Provide the [x, y] coordinate of the cell's center where the given text is located.  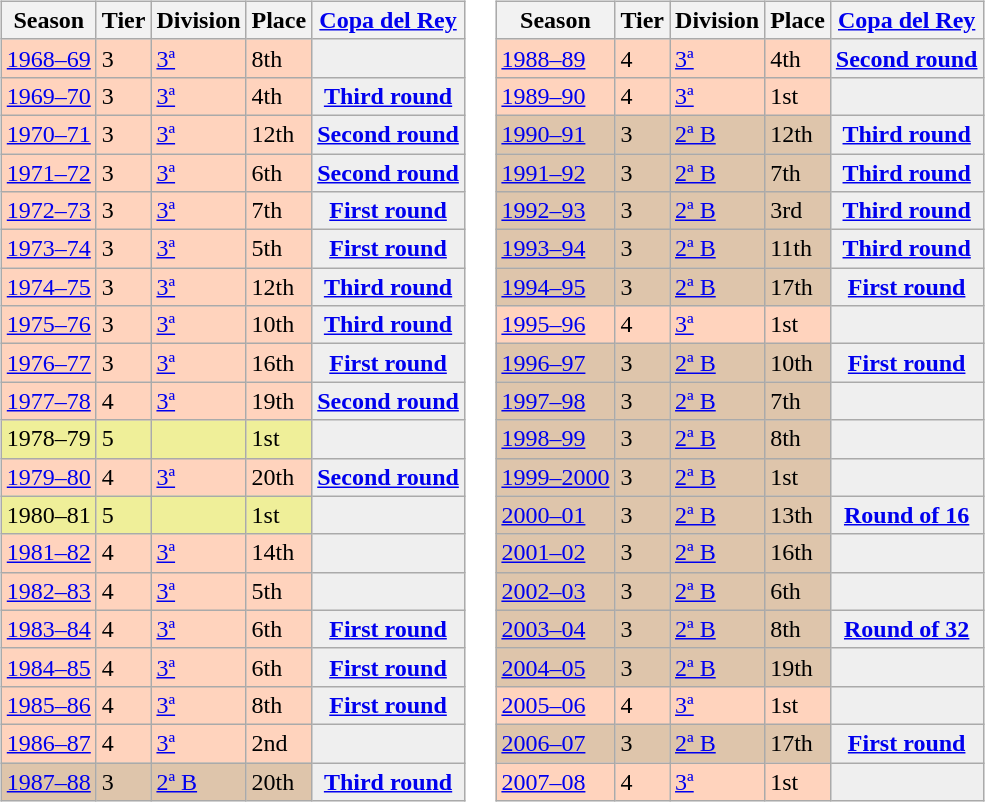
1988–89 [556, 58]
1973–74 [48, 249]
3rd [798, 211]
2005–06 [556, 705]
1993–94 [556, 249]
1991–92 [556, 173]
2006–07 [556, 743]
1985–86 [48, 705]
1986–87 [48, 743]
1987–88 [48, 781]
2003–04 [556, 629]
1984–85 [48, 667]
1982–83 [48, 591]
1972–73 [48, 211]
1969–70 [48, 96]
1981–82 [48, 553]
2001–02 [556, 553]
1990–91 [556, 134]
1975–76 [48, 325]
1989–90 [556, 96]
1970–71 [48, 134]
1997–98 [556, 401]
1994–95 [556, 287]
1976–77 [48, 363]
1977–78 [48, 401]
2002–03 [556, 591]
2007–08 [556, 781]
1999–2000 [556, 477]
2004–05 [556, 667]
2000–01 [556, 515]
1995–96 [556, 325]
1983–84 [48, 629]
14th [279, 553]
1996–97 [556, 363]
1974–75 [48, 287]
1979–80 [48, 477]
Round of 16 [906, 515]
1992–93 [556, 211]
Round of 32 [906, 629]
1980–81 [48, 515]
13th [798, 515]
1998–99 [556, 439]
11th [798, 249]
1971–72 [48, 173]
2nd [279, 743]
1968–69 [48, 58]
1978–79 [48, 439]
